Provide the [X, Y] coordinate of the cell's center where the given text is located.  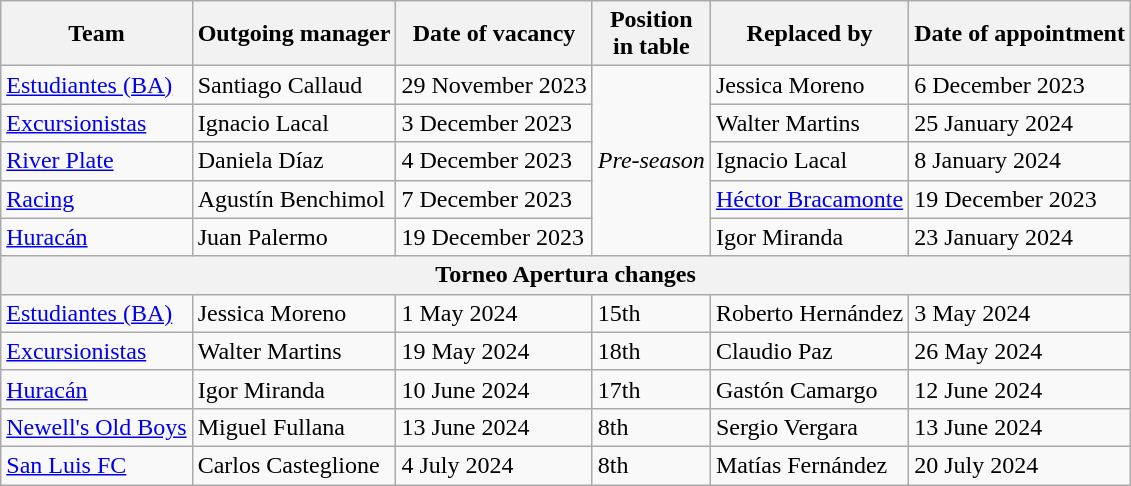
Santiago Callaud [294, 85]
18th [651, 351]
26 May 2024 [1020, 351]
Replaced by [809, 34]
19 May 2024 [494, 351]
20 July 2024 [1020, 465]
17th [651, 389]
Juan Palermo [294, 237]
Matías Fernández [809, 465]
Newell's Old Boys [96, 427]
Date of vacancy [494, 34]
25 January 2024 [1020, 123]
River Plate [96, 161]
29 November 2023 [494, 85]
Team [96, 34]
4 July 2024 [494, 465]
Daniela Díaz [294, 161]
Sergio Vergara [809, 427]
7 December 2023 [494, 199]
15th [651, 313]
Miguel Fullana [294, 427]
Carlos Casteglione [294, 465]
1 May 2024 [494, 313]
3 May 2024 [1020, 313]
Roberto Hernández [809, 313]
Positionin table [651, 34]
3 December 2023 [494, 123]
Pre-season [651, 161]
Date of appointment [1020, 34]
Héctor Bracamonte [809, 199]
8 January 2024 [1020, 161]
10 June 2024 [494, 389]
Outgoing manager [294, 34]
San Luis FC [96, 465]
Gastón Camargo [809, 389]
23 January 2024 [1020, 237]
Racing [96, 199]
Agustín Benchimol [294, 199]
12 June 2024 [1020, 389]
Claudio Paz [809, 351]
Torneo Apertura changes [566, 275]
4 December 2023 [494, 161]
6 December 2023 [1020, 85]
